Detect which cell encompasses the target text, then output its (X, Y) center coordinate. 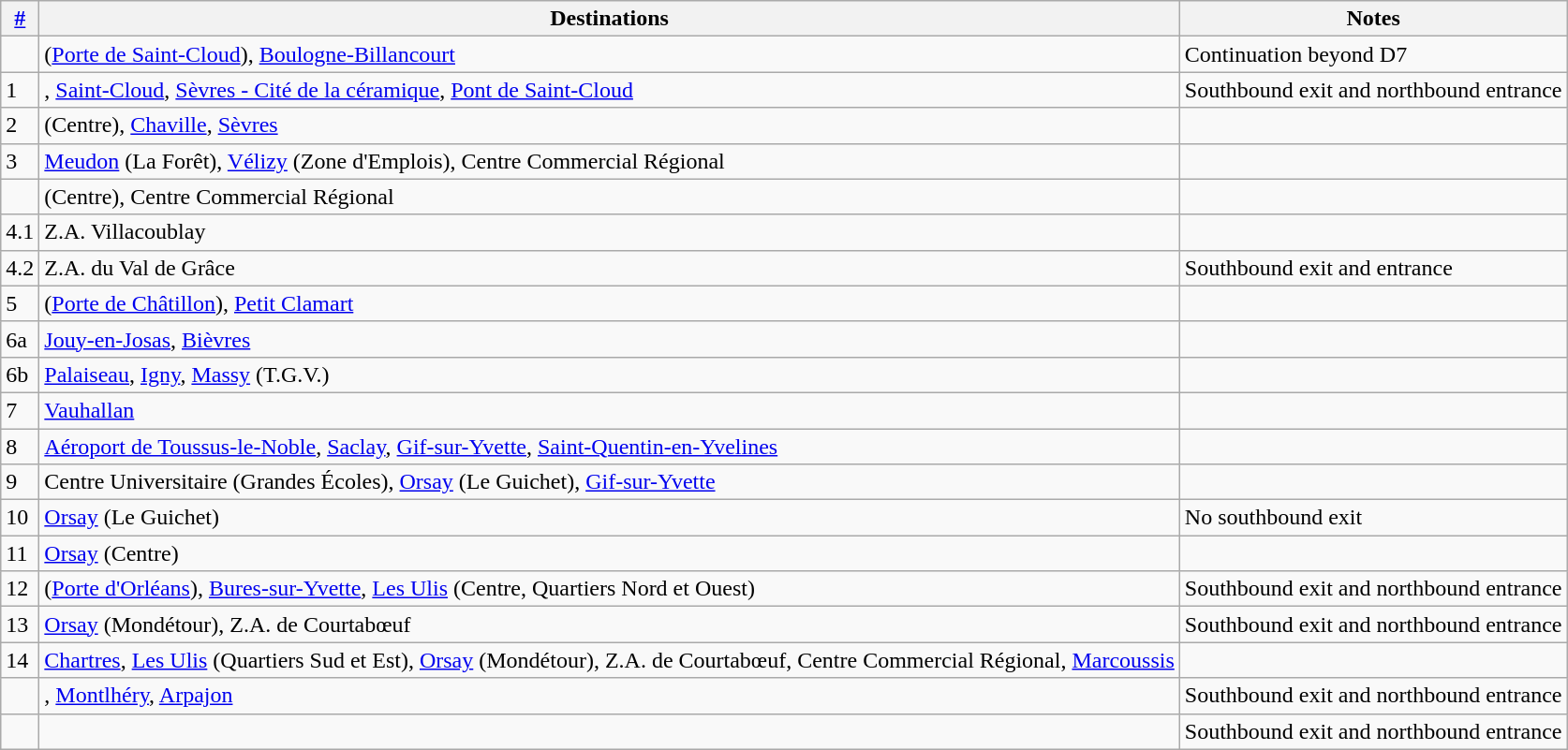
(Centre), Centre Commercial Régional (610, 197)
9 (21, 482)
11 (21, 553)
6a (21, 339)
14 (21, 660)
(Centre), Chaville, Sèvres (610, 125)
1 (21, 90)
2 (21, 125)
Chartres, Les Ulis (Quartiers Sud et Est), Orsay (Mondétour), Z.A. de Courtabœuf, Centre Commercial Régional, Marcoussis (610, 660)
Southbound exit and entrance (1373, 268)
5 (21, 303)
Jouy-en-Josas, Bièvres (610, 339)
(Porte d'Orléans), Bures-sur-Yvette, Les Ulis (Centre, Quartiers Nord et Ouest) (610, 589)
10 (21, 518)
3 (21, 161)
, Saint-Cloud, Sèvres - Cité de la céramique, Pont de Saint-Cloud (610, 90)
(Porte de Châtillon), Petit Clamart (610, 303)
No southbound exit (1373, 518)
12 (21, 589)
Orsay (Centre) (610, 553)
Palaiseau, Igny, Massy (T.G.V.) (610, 375)
Vauhallan (610, 410)
4.2 (21, 268)
Notes (1373, 19)
8 (21, 447)
6b (21, 375)
13 (21, 625)
Aéroport de Toussus-le-Noble, Saclay, Gif-sur-Yvette, Saint-Quentin-en-Yvelines (610, 447)
Meudon (La Forêt), Vélizy (Zone d'Emplois), Centre Commercial Régional (610, 161)
Continuation beyond D7 (1373, 54)
Z.A. Villacoublay (610, 232)
Centre Universitaire (Grandes Écoles), Orsay (Le Guichet), Gif-sur-Yvette (610, 482)
Destinations (610, 19)
(Porte de Saint-Cloud), Boulogne-Billancourt (610, 54)
7 (21, 410)
# (21, 19)
4.1 (21, 232)
Orsay (Le Guichet) (610, 518)
Z.A. du Val de Grâce (610, 268)
Orsay (Mondétour), Z.A. de Courtabœuf (610, 625)
, Montlhéry, Arpajon (610, 696)
